Determine the (X, Y) coordinate at the center of the cell enclosing the given text.  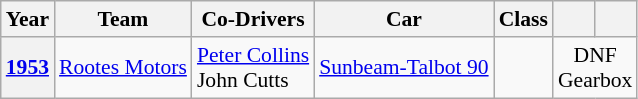
Sunbeam-Talbot 90 (404, 68)
Team (123, 19)
Car (404, 19)
Class (524, 19)
Rootes Motors (123, 68)
DNFGearbox (595, 68)
Peter Collins John Cutts (253, 68)
1953 (28, 68)
Co-Drivers (253, 19)
Year (28, 19)
